Provide the (x, y) coordinate of the cell's center where the given text is located.  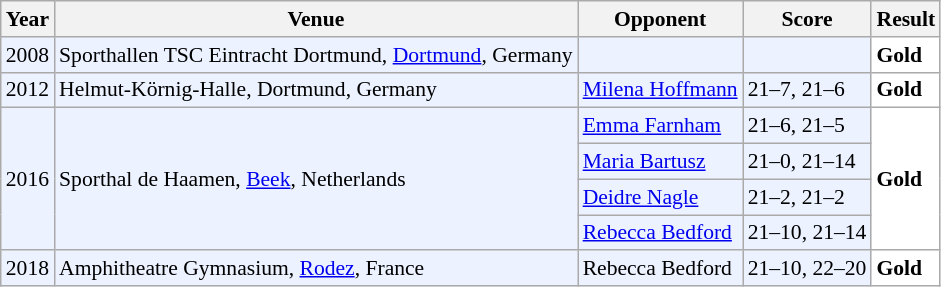
21–10, 21–14 (808, 233)
Year (28, 19)
Sporthal de Haamen, Beek, Netherlands (316, 179)
Milena Hoffmann (660, 90)
21–7, 21–6 (808, 90)
Deidre Nagle (660, 197)
21–6, 21–5 (808, 126)
Amphitheatre Gymnasium, Rodez, France (316, 269)
Result (906, 19)
Sporthallen TSC Eintracht Dortmund, Dortmund, Germany (316, 55)
2008 (28, 55)
Maria Bartusz (660, 162)
Helmut-Körnig-Halle, Dortmund, Germany (316, 90)
Score (808, 19)
Venue (316, 19)
21–2, 21–2 (808, 197)
21–0, 21–14 (808, 162)
2012 (28, 90)
21–10, 22–20 (808, 269)
2018 (28, 269)
Emma Farnham (660, 126)
Opponent (660, 19)
2016 (28, 179)
